Locate the cell with the specified text and output its (x, y) center coordinate. 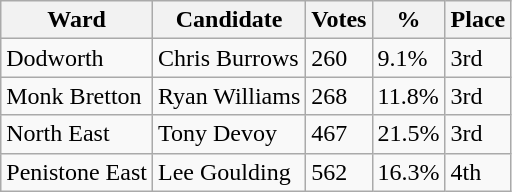
Penistone East (77, 172)
16.3% (408, 172)
467 (339, 134)
11.8% (408, 96)
Ward (77, 20)
Lee Goulding (228, 172)
Monk Bretton (77, 96)
9.1% (408, 58)
North East (77, 134)
Candidate (228, 20)
Tony Devoy (228, 134)
Votes (339, 20)
% (408, 20)
Chris Burrows (228, 58)
4th (478, 172)
Ryan Williams (228, 96)
260 (339, 58)
Place (478, 20)
21.5% (408, 134)
268 (339, 96)
562 (339, 172)
Dodworth (77, 58)
